Provide the [X, Y] coordinate of the cell's center where the given text is located.  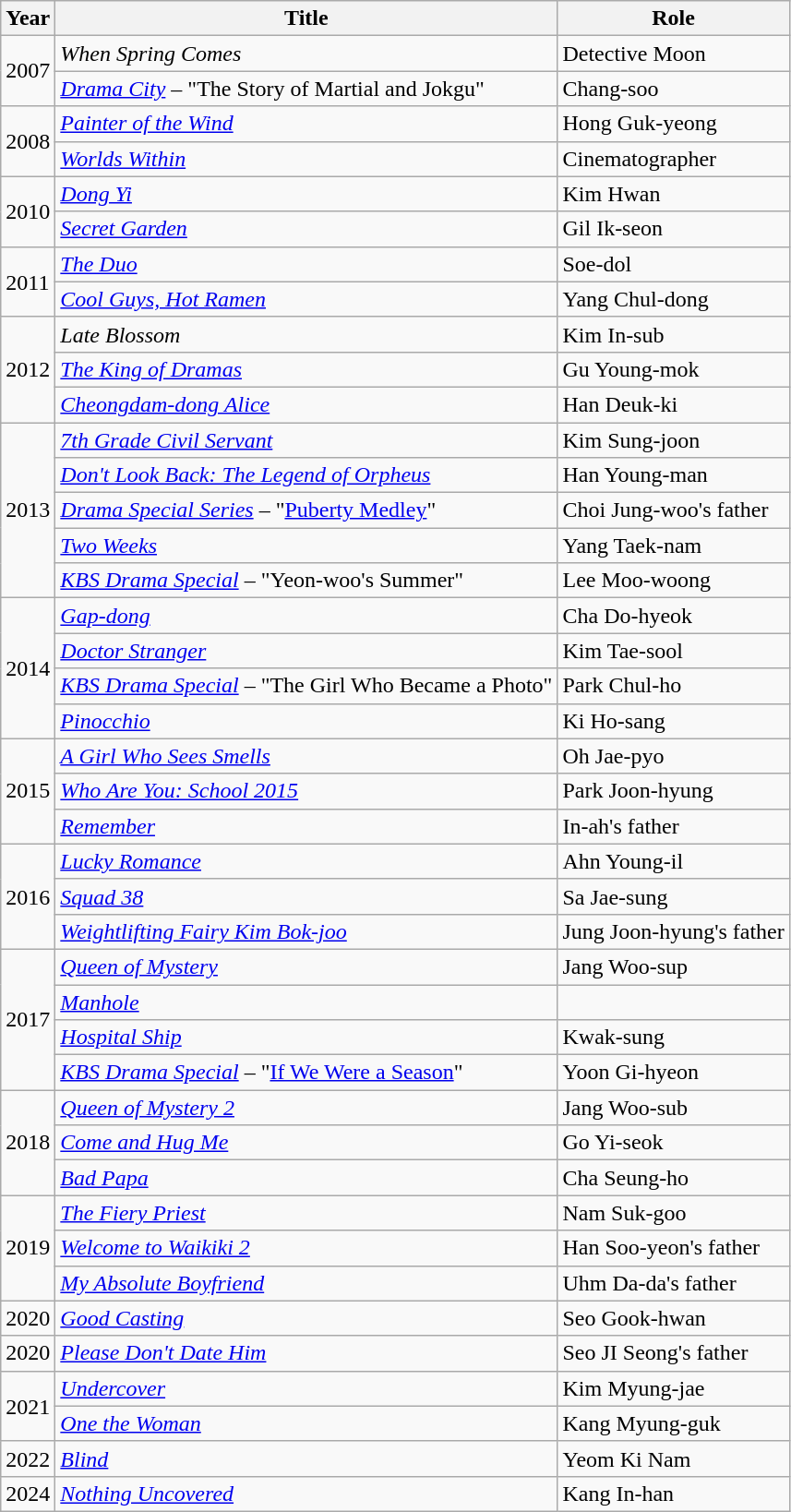
2017 [28, 1019]
Secret Garden [306, 229]
Two Weeks [306, 546]
2014 [28, 668]
Han Young-man [674, 475]
Squad 38 [306, 896]
Kang In-han [674, 1494]
Welcome to Waikiki 2 [306, 1248]
2013 [28, 510]
Dong Yi [306, 194]
Undercover [306, 1388]
A Girl Who Sees Smells [306, 756]
2018 [28, 1143]
Nothing Uncovered [306, 1494]
The King of Dramas [306, 369]
Han Deuk-ki [674, 404]
2010 [28, 211]
Painter of the Wind [306, 124]
Ki Ho-sang [674, 721]
Kim Tae-sool [674, 651]
Worlds Within [306, 159]
Park Joon-hyung [674, 791]
Jang Woo-sub [674, 1108]
Cinematographer [674, 159]
Park Chul-ho [674, 686]
Go Yi-seok [674, 1143]
Cha Seung-ho [674, 1178]
Kwak-sung [674, 1038]
Seo Gook-hwan [674, 1318]
Blind [306, 1458]
Oh Jae-pyo [674, 756]
My Absolute Boyfriend [306, 1283]
One the Woman [306, 1423]
Gu Young-mok [674, 369]
Drama Special Series – "Puberty Medley" [306, 510]
2021 [28, 1406]
2024 [28, 1494]
Ahn Young-il [674, 861]
Han Soo-yeon's father [674, 1248]
2007 [28, 71]
Gil Ik-seon [674, 229]
Hong Guk-yeong [674, 124]
Role [674, 18]
Don't Look Back: The Legend of Orpheus [306, 475]
Queen of Mystery 2 [306, 1108]
Weightlifting Fairy Kim Bok-joo [306, 931]
Hospital Ship [306, 1038]
Kang Myung-guk [674, 1423]
Kim Myung-jae [674, 1388]
Chang-soo [674, 89]
Come and Hug Me [306, 1143]
Who Are You: School 2015 [306, 791]
Queen of Mystery [306, 966]
KBS Drama Special – "If We Were a Season" [306, 1073]
Sa Jae-sung [674, 896]
2012 [28, 369]
Kim Sung-joon [674, 440]
7th Grade Civil Servant [306, 440]
2019 [28, 1248]
Doctor Stranger [306, 651]
Lucky Romance [306, 861]
Yoon Gi-hyeon [674, 1073]
Bad Papa [306, 1178]
Manhole [306, 1002]
Soe-dol [674, 264]
2011 [28, 282]
Late Blossom [306, 334]
Nam Suk-goo [674, 1213]
Uhm Da-da's father [674, 1283]
Choi Jung-woo's father [674, 510]
Cheongdam-dong Alice [306, 404]
Kim In-sub [674, 334]
Jang Woo-sup [674, 966]
Yang Taek-nam [674, 546]
2008 [28, 141]
KBS Drama Special – "The Girl Who Became a Photo" [306, 686]
Cha Do-hyeok [674, 616]
Drama City – "The Story of Martial and Jokgu" [306, 89]
Jung Joon-hyung's father [674, 931]
In-ah's father [674, 826]
Detective Moon [674, 54]
Yang Chul-dong [674, 299]
2016 [28, 896]
Title [306, 18]
The Fiery Priest [306, 1213]
Cool Guys, Hot Ramen [306, 299]
2022 [28, 1458]
Lee Moo-woong [674, 581]
2015 [28, 791]
Gap-dong [306, 616]
When Spring Comes [306, 54]
KBS Drama Special – "Yeon-woo's Summer" [306, 581]
Please Don't Date Him [306, 1353]
Seo JI Seong's father [674, 1353]
Year [28, 18]
The Duo [306, 264]
Remember [306, 826]
Pinocchio [306, 721]
Kim Hwan [674, 194]
Yeom Ki Nam [674, 1458]
Good Casting [306, 1318]
